Detect which cell encompasses the target text, then output its (x, y) center coordinate. 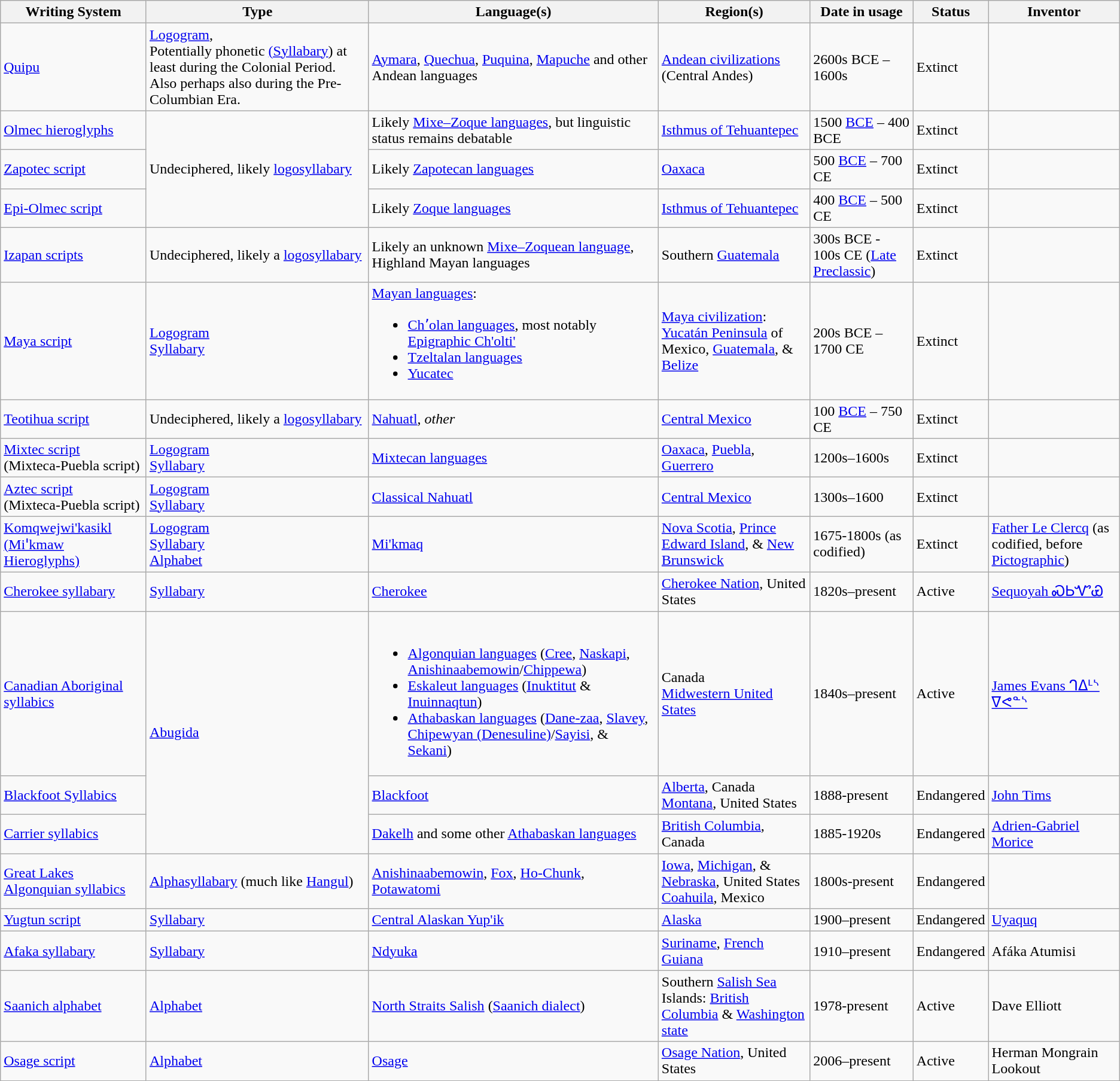
1885-1920s (862, 834)
400 BCE – 500 CE (862, 208)
Oaxaca, Puebla, Guerrero (734, 458)
2006–present (862, 1061)
Iowa, Michigan, & Nebraska, United StatesCoahuila, Mexico (734, 881)
John Tims (1054, 796)
Status (951, 12)
Izapan scripts (74, 255)
Komqwejwi'kasikl (Miꞌkmaw Hieroglyphs) (74, 544)
Region(s) (734, 12)
Maya civilization: Yucatán Peninsula of Mexico, Guatemala, & Belize (734, 341)
Aymara, Quechua, Puquina, Mapuche and other Andean languages (513, 67)
Yugtun script (74, 920)
Osage script (74, 1061)
Undeciphered, likely logosyllabary (257, 169)
Aztec script(Mixteca-Puebla script) (74, 497)
Mayan languages:Chʼolan languages, most notably Epigraphic Ch'olti'Tzeltalan languagesYucatec (513, 341)
1675-1800s (as codified) (862, 544)
Saanich alphabet (74, 1006)
Cherokee syllabary (74, 591)
200s BCE – 1700 CE (862, 341)
Oaxaca (734, 169)
Blackfoot Syllabics (74, 796)
Canadian Aboriginal syllabics (74, 694)
James Evans ᒉᐃᒻᔅ ᐁᕙᓐᔅ (1054, 694)
Mixtecan languages (513, 458)
Inventor (1054, 12)
Olmec hieroglyphs (74, 130)
1840s–present (862, 694)
1910–present (862, 951)
LogogramSyllabaryAlphabet (257, 544)
100 BCE – 750 CE (862, 419)
Alphasyllabary (much like Hangul) (257, 881)
CanadaMidwestern United States (734, 694)
Quipu (74, 67)
Likely Zapotecan languages (513, 169)
Alberta, CanadaMontana, United States (734, 796)
Adrien-Gabriel Morice (1054, 834)
Cherokee (513, 591)
North Straits Salish (Saanich dialect) (513, 1006)
Mi'kmaq (513, 544)
2600s BCE – 1600s (862, 67)
Afáka Atumisi (1054, 951)
Southern Guatemala (734, 255)
Carrier syllabics (74, 834)
Dakelh and some other Athabaskan languages (513, 834)
1900–present (862, 920)
1888-present (862, 796)
1300s–1600 (862, 497)
Alaska (734, 920)
500 BCE – 700 CE (862, 169)
Dave Elliott (1054, 1006)
Andean civilizations (Central Andes) (734, 67)
Uyaquq (1054, 920)
Type (257, 12)
Anishinaabemowin, Fox, Ho-Chunk, Potawatomi (513, 881)
Likely Mixe–Zoque languages, but linguistic status remains debatable (513, 130)
Southern Salish Sea Islands: British Columbia & Washington state (734, 1006)
Likely an unknown Mixe–Zoquean language, Highland Mayan languages (513, 255)
Likely Zoque languages (513, 208)
Blackfoot (513, 796)
1820s–present (862, 591)
Afaka syllabary (74, 951)
Herman Mongrain Lookout (1054, 1061)
Logogram,Potentially phonetic (Syllabary) at least during the Colonial Period. Also perhaps also during the Pre-Columbian Era. (257, 67)
Teotihua script (74, 419)
Epi-Olmec script (74, 208)
British Columbia, Canada (734, 834)
Great Lakes Algonquian syllabics (74, 881)
Father Le Clercq (as codified, before Pictographic) (1054, 544)
Osage Nation, United States (734, 1061)
300s BCE - 100s CE (Late Preclassic) (862, 255)
Classical Nahuatl (513, 497)
1800s-present (862, 881)
Mixtec script(Mixteca-Puebla script) (74, 458)
1200s–1600s (862, 458)
Cherokee Nation, United States (734, 591)
Abugida (257, 732)
Nahuatl, other (513, 419)
Central Alaskan Yup'ik (513, 920)
1978-present (862, 1006)
Suriname, French Guiana (734, 951)
Date in usage (862, 12)
Language(s) (513, 12)
Zapotec script (74, 169)
Ndyuka (513, 951)
Maya script (74, 341)
Writing System (74, 12)
1500 BCE – 400 BCE (862, 130)
Sequoyah ᏍᏏᏉᏯ (1054, 591)
Osage (513, 1061)
Nova Scotia, Prince Edward Island, & New Brunswick (734, 544)
